From the cell containing the given text, extract its center point as (X, Y) coordinate. 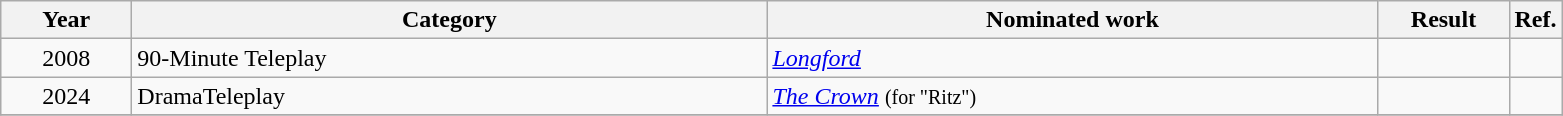
Year (66, 20)
2024 (66, 96)
90-Minute Teleplay (450, 58)
Category (450, 20)
Nominated work (1072, 20)
2008 (66, 58)
Result (1444, 20)
Ref. (1536, 20)
The Crown (for "Ritz") (1072, 96)
DramaTeleplay (450, 96)
Longford (1072, 58)
